Detect which cell encompasses the target text, then output its [X, Y] center coordinate. 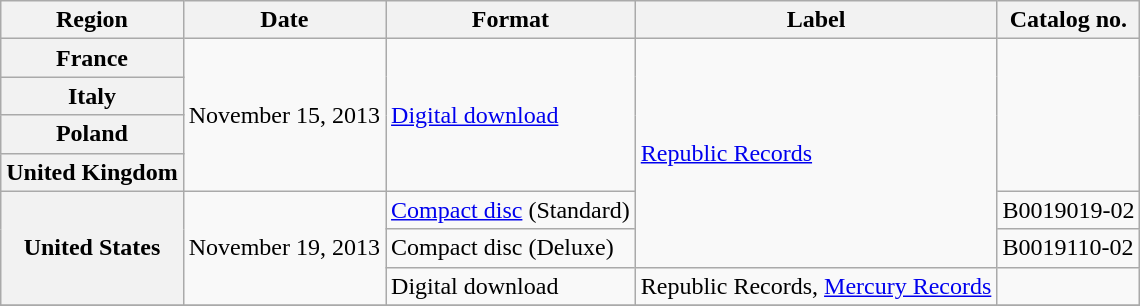
France [92, 58]
Region [92, 20]
Format [511, 20]
United Kingdom [92, 172]
Compact disc (Standard) [511, 210]
Poland [92, 134]
November 19, 2013 [284, 248]
Italy [92, 96]
Republic Records, Mercury Records [816, 286]
Republic Records [816, 153]
B0019110-02 [1068, 248]
November 15, 2013 [284, 115]
Date [284, 20]
Compact disc (Deluxe) [511, 248]
United States [92, 248]
B0019019-02 [1068, 210]
Label [816, 20]
Catalog no. [1068, 20]
